Return the (x, y) coordinate for the center point of the cell that contains the specified text.  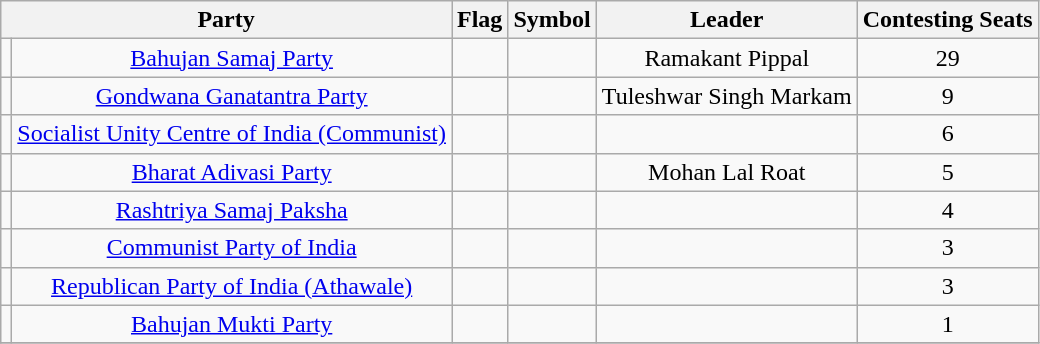
Tuleshwar Singh Markam (726, 96)
Bharat Adivasi Party (232, 172)
Socialist Unity Centre of India (Communist) (232, 134)
9 (948, 96)
Bahujan Samaj Party (232, 58)
5 (948, 172)
29 (948, 58)
Flag (480, 20)
Gondwana Ganatantra Party (232, 96)
Leader (726, 20)
1 (948, 324)
6 (948, 134)
Mohan Lal Roat (726, 172)
Symbol (552, 20)
Rashtriya Samaj Paksha (232, 210)
Ramakant Pippal (726, 58)
Communist Party of India (232, 248)
Party (226, 20)
Bahujan Mukti Party (232, 324)
Contesting Seats (948, 20)
4 (948, 210)
Republican Party of India (Athawale) (232, 286)
